Extract the (x, y) coordinate from the center of the cell holding the provided text.  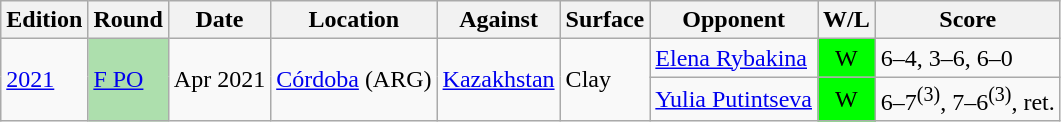
Date (219, 20)
Apr 2021 (219, 80)
Against (498, 20)
Kazakhstan (498, 80)
Round (128, 20)
Yulia Putintseva (734, 100)
Opponent (734, 20)
W/L (847, 20)
Clay (605, 80)
Córdoba (ARG) (354, 80)
Surface (605, 20)
Edition (44, 20)
F PO (128, 80)
Score (968, 20)
Location (354, 20)
Elena Rybakina (734, 58)
6–7(3), 7–6(3), ret. (968, 100)
6–4, 3–6, 6–0 (968, 58)
2021 (44, 80)
